Search for the cell housing the specified text and yield its [X, Y] center coordinate. 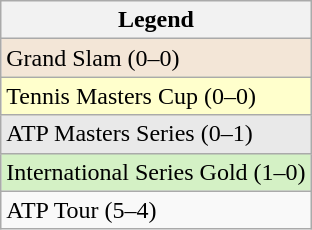
International Series Gold (1–0) [156, 172]
Tennis Masters Cup (0–0) [156, 96]
ATP Tour (5–4) [156, 210]
ATP Masters Series (0–1) [156, 134]
Grand Slam (0–0) [156, 58]
Legend [156, 20]
